Extract the [X, Y] coordinate from the center of the cell holding the provided text.  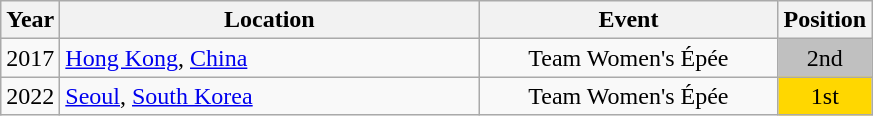
Location [270, 20]
Position [825, 20]
2017 [30, 58]
Hong Kong, China [270, 58]
1st [825, 96]
Seoul, South Korea [270, 96]
Year [30, 20]
2022 [30, 96]
Event [628, 20]
2nd [825, 58]
